Provide the (X, Y) coordinate of the cell's center where the given text is located.  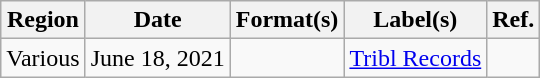
Date (158, 20)
Region (43, 20)
Tribl Records (416, 58)
Ref. (514, 20)
Format(s) (287, 20)
Various (43, 58)
June 18, 2021 (158, 58)
Label(s) (416, 20)
